Output the (x, y) coordinate of the center of the cell containing the given text.  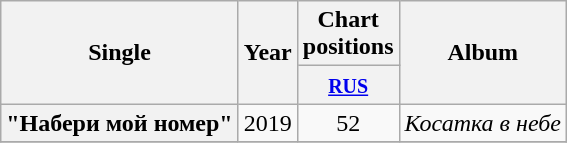
Chart positions (348, 34)
52 (348, 123)
Косатка в небе (482, 123)
"Набери мой номер" (120, 123)
Year (268, 52)
Single (120, 52)
RUS (348, 85)
Album (482, 52)
2019 (268, 123)
